Output the (X, Y) coordinate of the center of the cell containing the given text.  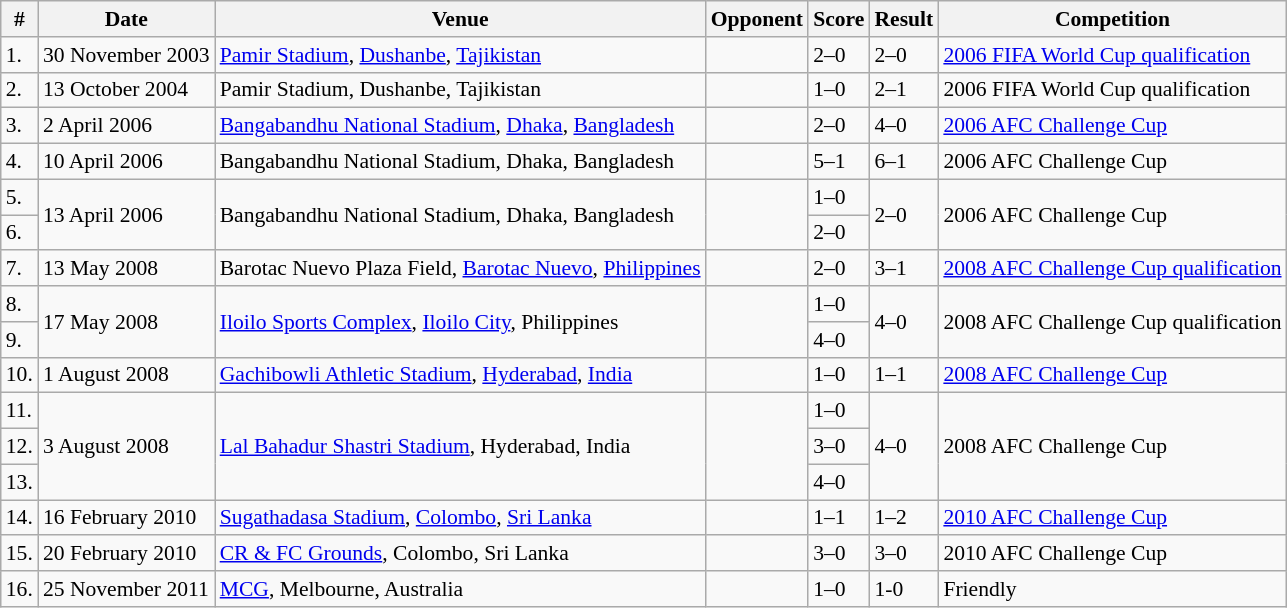
# (20, 19)
17 May 2008 (126, 322)
6–1 (904, 162)
13. (20, 482)
9. (20, 340)
13 April 2006 (126, 214)
16 February 2010 (126, 518)
Venue (460, 19)
5–1 (838, 162)
11. (20, 411)
7. (20, 269)
Date (126, 19)
MCG, Melbourne, Australia (460, 589)
13 May 2008 (126, 269)
1 August 2008 (126, 375)
Opponent (758, 19)
3. (20, 126)
12. (20, 447)
10. (20, 375)
8. (20, 304)
Barotac Nuevo Plaza Field, Barotac Nuevo, Philippines (460, 269)
16. (20, 589)
25 November 2011 (126, 589)
5. (20, 197)
6. (20, 233)
1. (20, 55)
Gachibowli Athletic Stadium, Hyderabad, India (460, 375)
1-0 (904, 589)
CR & FC Grounds, Colombo, Sri Lanka (460, 554)
Lal Bahadur Shastri Stadium, Hyderabad, India (460, 446)
20 February 2010 (126, 554)
30 November 2003 (126, 55)
2 April 2006 (126, 126)
1–2 (904, 518)
Competition (1112, 19)
13 October 2004 (126, 90)
10 April 2006 (126, 162)
15. (20, 554)
3 August 2008 (126, 446)
3–1 (904, 269)
Score (838, 19)
4. (20, 162)
2–1 (904, 90)
Sugathadasa Stadium, Colombo, Sri Lanka (460, 518)
2. (20, 90)
14. (20, 518)
Iloilo Sports Complex, Iloilo City, Philippines (460, 322)
Friendly (1112, 589)
Result (904, 19)
